Scan for the cell matching the given text and deliver its (x, y) coordinate at center. 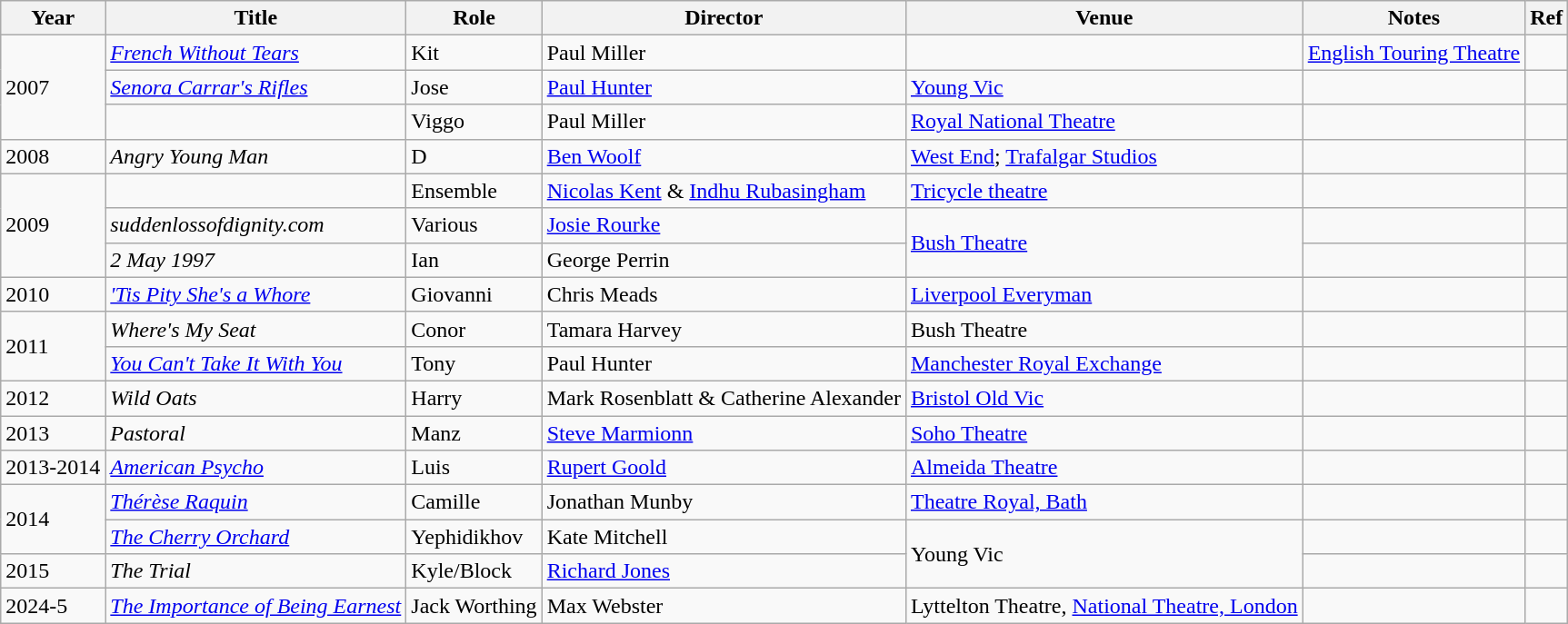
Harry (474, 398)
You Can't Take It With You (256, 363)
2 May 1997 (256, 260)
Title (256, 18)
Senora Carrar's Rifles (256, 87)
2008 (53, 156)
The Trial (256, 571)
Tricycle theatre (1104, 191)
Thérèse Raquin (256, 502)
Lyttelton Theatre, National Theatre, London (1104, 606)
French Without Tears (256, 53)
Rupert Goold (724, 468)
Notes (1413, 18)
2012 (53, 398)
Director (724, 18)
Soho Theatre (1104, 433)
Nicolas Kent & Indhu Rubasingham (724, 191)
'Tis Pity She's a Whore (256, 294)
Almeida Theatre (1104, 468)
Josie Rourke (724, 225)
Steve Marmionn (724, 433)
2024-5 (53, 606)
Liverpool Everyman (1104, 294)
Pastoral (256, 433)
Manz (474, 433)
American Psycho (256, 468)
Venue (1104, 18)
Tony (474, 363)
2013-2014 (53, 468)
suddenlossofdignity.com (256, 225)
Tamara Harvey (724, 329)
Max Webster (724, 606)
2007 (53, 87)
Ian (474, 260)
Bristol Old Vic (1104, 398)
Ensemble (474, 191)
West End; Trafalgar Studios (1104, 156)
Ben Woolf (724, 156)
Luis (474, 468)
Jose (474, 87)
Ref (1547, 18)
Royal National Theatre (1104, 122)
Conor (474, 329)
The Cherry Orchard (256, 537)
George Perrin (724, 260)
Wild Oats (256, 398)
Year (53, 18)
2010 (53, 294)
2013 (53, 433)
Angry Young Man (256, 156)
Kate Mitchell (724, 537)
Giovanni (474, 294)
Kyle/Block (474, 571)
Camille (474, 502)
Jonathan Munby (724, 502)
2011 (53, 346)
Yephidikhov (474, 537)
English Touring Theatre (1413, 53)
The Importance of Being Earnest (256, 606)
Mark Rosenblatt & Catherine Alexander (724, 398)
2009 (53, 225)
D (474, 156)
Role (474, 18)
Jack Worthing (474, 606)
Where's My Seat (256, 329)
Chris Meads (724, 294)
2014 (53, 520)
2015 (53, 571)
Richard Jones (724, 571)
Kit (474, 53)
Manchester Royal Exchange (1104, 363)
Various (474, 225)
Viggo (474, 122)
Theatre Royal, Bath (1104, 502)
